Identify which cell holds the provided text, then report its [X, Y] central coordinate. 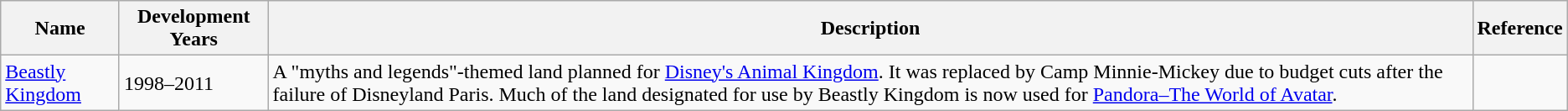
Beastly Kingdom [60, 82]
Reference [1519, 29]
Description [870, 29]
1998–2011 [193, 82]
Development Years [193, 29]
Name [60, 29]
